Pinpoint the cell where the given text exists, returning its [X, Y] midpoint coordinate. 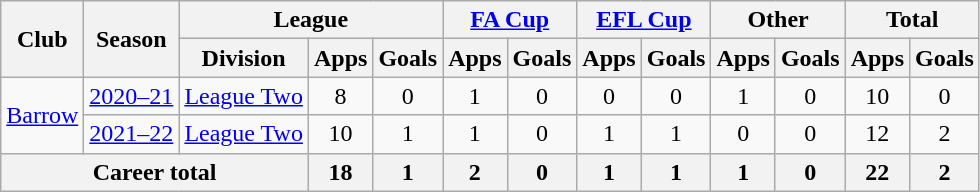
Total [912, 20]
League [311, 20]
Other [778, 20]
12 [877, 134]
Division [244, 58]
22 [877, 172]
EFL Cup [644, 20]
Season [132, 39]
2020–21 [132, 96]
18 [340, 172]
Barrow [42, 115]
Club [42, 39]
2021–22 [132, 134]
FA Cup [510, 20]
8 [340, 96]
Career total [155, 172]
